Detect which cell encompasses the target text, then output its (X, Y) center coordinate. 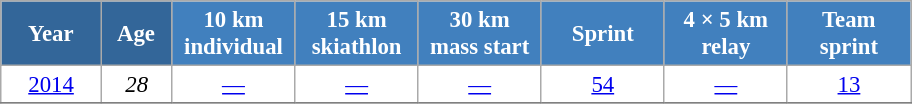
54 (602, 85)
4 × 5 km relay (726, 34)
28 (136, 85)
15 km skiathlon (356, 34)
Team sprint (848, 34)
Sprint (602, 34)
10 km individual (234, 34)
Age (136, 34)
30 km mass start (480, 34)
13 (848, 85)
2014 (52, 85)
Year (52, 34)
